Pinpoint the cell where the given text exists, returning its (x, y) midpoint coordinate. 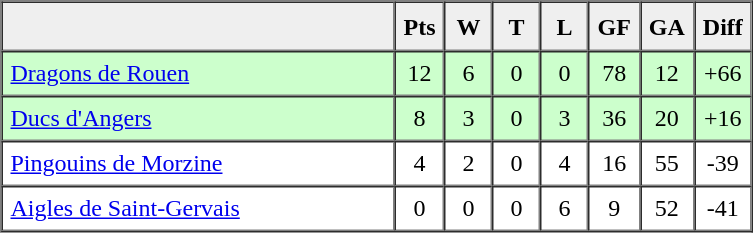
T (516, 27)
Dragons de Rouen (198, 74)
78 (614, 74)
8 (419, 118)
36 (614, 118)
GA (667, 27)
16 (614, 164)
52 (667, 208)
W (468, 27)
Ducs d'Angers (198, 118)
55 (667, 164)
Pingouins de Morzine (198, 164)
20 (667, 118)
2 (468, 164)
GF (614, 27)
9 (614, 208)
+66 (723, 74)
Pts (419, 27)
-41 (723, 208)
+16 (723, 118)
-39 (723, 164)
Diff (723, 27)
L (564, 27)
Aigles de Saint-Gervais (198, 208)
